Return the [x, y] coordinate for the center point of the cell that contains the specified text.  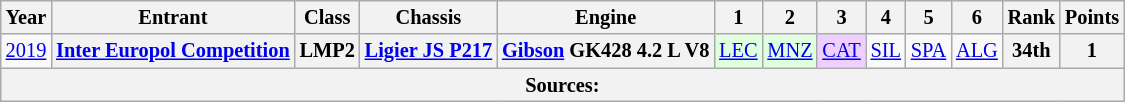
Entrant [172, 17]
LMP2 [328, 51]
6 [977, 17]
5 [928, 17]
2019 [26, 51]
Sources: [562, 85]
34th [1032, 51]
Gibson GK428 4.2 L V8 [606, 51]
SPA [928, 51]
Ligier JS P217 [428, 51]
Engine [606, 17]
Points [1092, 17]
3 [841, 17]
Inter Europol Competition [172, 51]
Chassis [428, 17]
ALG [977, 51]
CAT [841, 51]
4 [886, 17]
Rank [1032, 17]
MNZ [790, 51]
Class [328, 17]
Year [26, 17]
2 [790, 17]
SIL [886, 51]
LEC [738, 51]
